Search for the cell housing the specified text and yield its (X, Y) center coordinate. 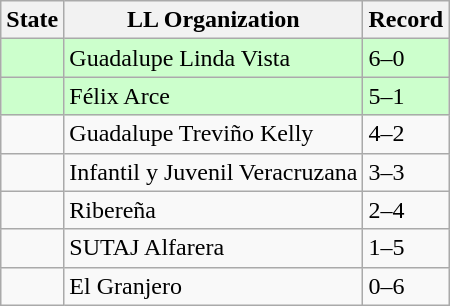
1–5 (406, 248)
State (32, 20)
LL Organization (214, 20)
Félix Arce (214, 96)
SUTAJ Alfarera (214, 248)
Record (406, 20)
6–0 (406, 58)
0–6 (406, 286)
2–4 (406, 210)
El Granjero (214, 286)
Guadalupe Treviño Kelly (214, 134)
Infantil y Juvenil Veracruzana (214, 172)
4–2 (406, 134)
3–3 (406, 172)
5–1 (406, 96)
Ribereña (214, 210)
Guadalupe Linda Vista (214, 58)
